Detect which cell encompasses the target text, then output its [X, Y] center coordinate. 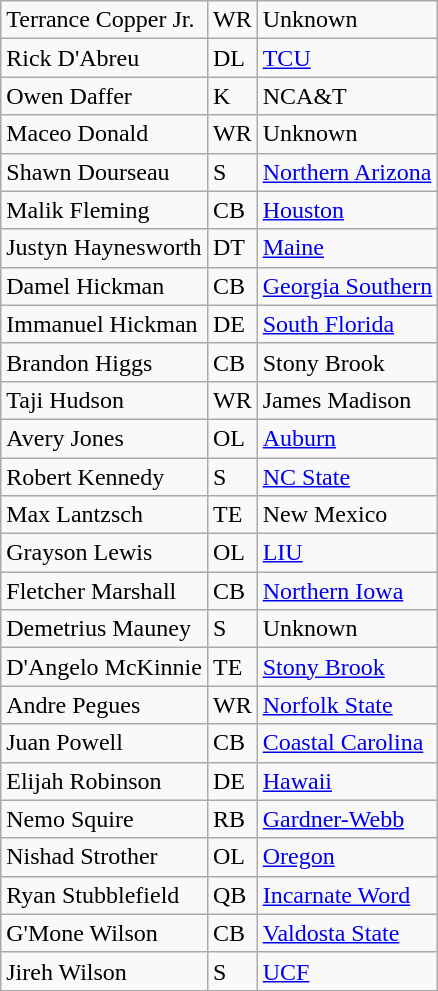
Incarnate Word [348, 895]
Juan Powell [104, 743]
Auburn [348, 438]
Demetrius Mauney [104, 629]
New Mexico [348, 515]
K [232, 96]
Justyn Haynesworth [104, 248]
Maceo Donald [104, 134]
NCA&T [348, 96]
DT [232, 248]
Houston [348, 210]
D'Angelo McKinnie [104, 667]
Northern Iowa [348, 591]
Gardner-Webb [348, 819]
Norfolk State [348, 705]
Coastal Carolina [348, 743]
Nemo Squire [104, 819]
Damel Hickman [104, 286]
RB [232, 819]
Taji Hudson [104, 400]
Andre Pegues [104, 705]
DL [232, 58]
Avery Jones [104, 438]
Robert Kennedy [104, 477]
Hawaii [348, 781]
Rick D'Abreu [104, 58]
LIU [348, 553]
Shawn Dourseau [104, 172]
Grayson Lewis [104, 553]
Max Lantzsch [104, 515]
Ryan Stubblefield [104, 895]
Immanuel Hickman [104, 324]
Oregon [348, 857]
Jireh Wilson [104, 971]
Valdosta State [348, 933]
NC State [348, 477]
G'Mone Wilson [104, 933]
Fletcher Marshall [104, 591]
South Florida [348, 324]
Nishad Strother [104, 857]
Northern Arizona [348, 172]
Terrance Copper Jr. [104, 20]
Maine [348, 248]
QB [232, 895]
James Madison [348, 400]
TCU [348, 58]
Georgia Southern [348, 286]
Elijah Robinson [104, 781]
Brandon Higgs [104, 362]
Owen Daffer [104, 96]
Malik Fleming [104, 210]
UCF [348, 971]
